From the cell containing the given text, extract its center point as (X, Y) coordinate. 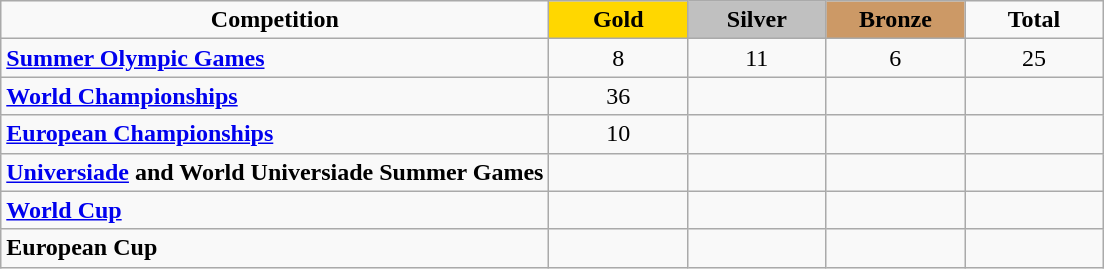
6 (896, 58)
European Cup (275, 248)
Summer Olympic Games (275, 58)
36 (618, 96)
World Cup (275, 210)
11 (758, 58)
World Championships (275, 96)
Bronze (896, 20)
8 (618, 58)
Total (1034, 20)
Silver (758, 20)
Universiade and World Universiade Summer Games (275, 172)
Gold (618, 20)
25 (1034, 58)
European Championships (275, 134)
Competition (275, 20)
10 (618, 134)
